Locate the cell with the specified text and output its [X, Y] center coordinate. 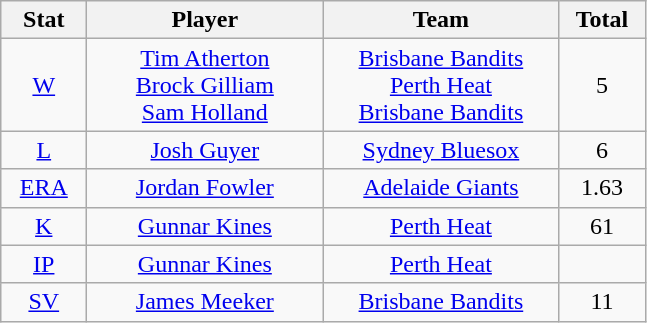
1.63 [602, 188]
Sydney Bluesox [441, 150]
Jordan Fowler [205, 188]
W [44, 85]
6 [602, 150]
IP [44, 264]
Team [441, 20]
Josh Guyer [205, 150]
Total [602, 20]
Brisbane Bandits [441, 302]
Stat [44, 20]
Player [205, 20]
Brisbane Bandits Perth Heat Brisbane Bandits [441, 85]
L [44, 150]
5 [602, 85]
ERA [44, 188]
61 [602, 226]
Tim Atherton Brock Gilliam Sam Holland [205, 85]
11 [602, 302]
K [44, 226]
James Meeker [205, 302]
Adelaide Giants [441, 188]
SV [44, 302]
